For the text-containing cell, return its midpoint in (X, Y) coordinate format. 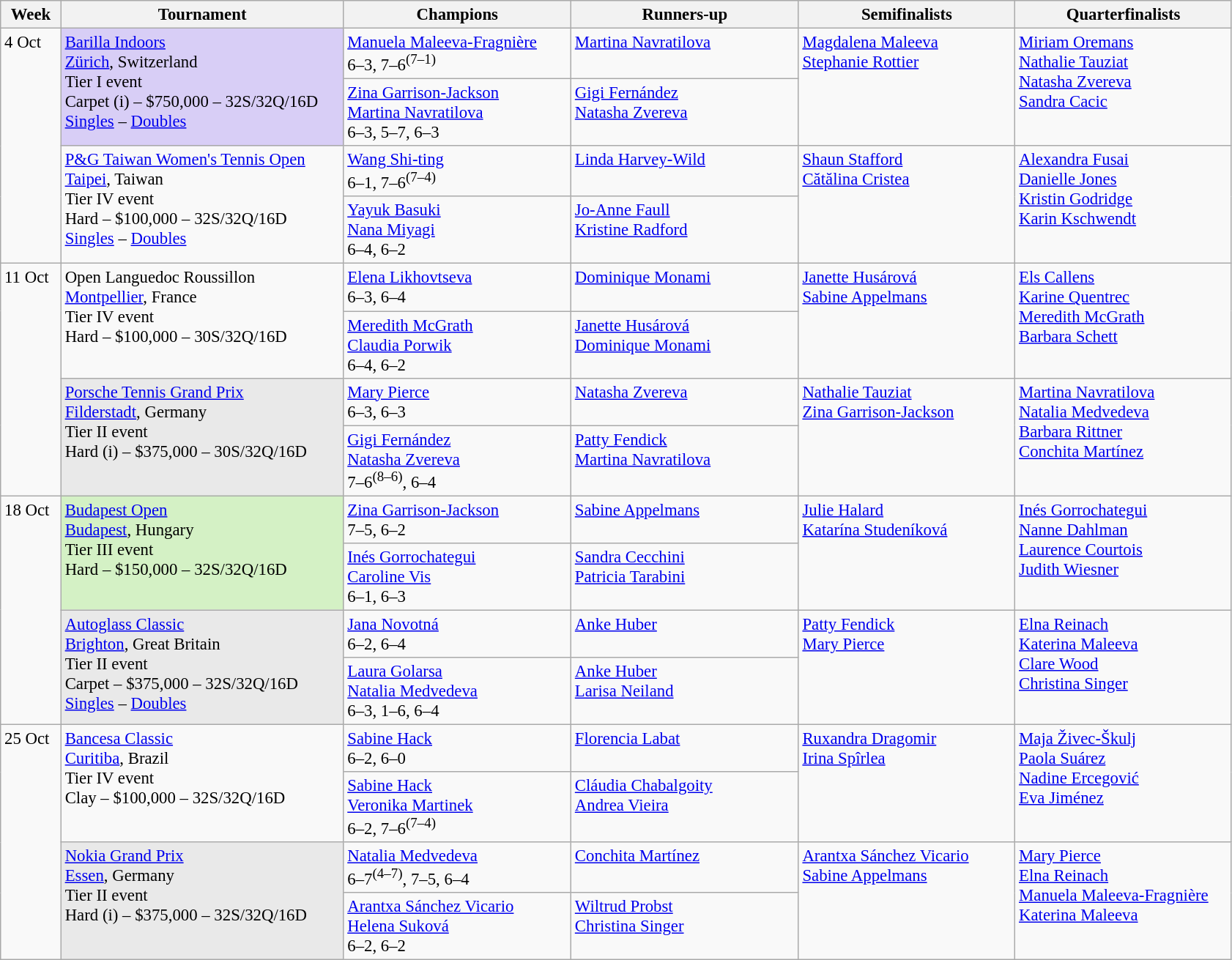
Alexandra Fusai Danielle Jones Kristin Godridge Karin Kschwendt (1124, 205)
Sabine Hack Veronika Martinek 6–2, 7–6(7–4) (457, 807)
Maja Živec-Škulj Paola Suárez Nadine Ercegović Eva Jiménez (1124, 784)
Champions (457, 15)
Miriam Oremans Nathalie Tauziat Natasha Zvereva Sandra Cacic (1124, 88)
Nokia Grand Prix Essen, Germany Tier II event Hard (i) – $375,000 – 32S/32Q/16D (202, 901)
Runners-up (686, 15)
Manuela Maleeva-Fragnière6–3, 7–6(7–1) (457, 54)
Arantxa Sánchez Vicario Helena Suková 6–2, 6–2 (457, 926)
18 Oct (31, 610)
Inés Gorrochategui Nanne Dahlman Laurence Courtois Judith Wiesner (1124, 553)
Natasha Zvereva (686, 401)
Julie Halard Katarína Studeníková (907, 553)
4 Oct (31, 146)
Martina Navratilova Natalia Medvedeva Barbara Rittner Conchita Martínez (1124, 436)
Arantxa Sánchez Vicario Sabine Appelmans (907, 901)
Shaun Stafford Cătălina Cristea (907, 205)
Natalia Medvedeva6–7(4–7), 7–5, 6–4 (457, 867)
Autoglass Classic Brighton, Great Britain Tier II event Carpet – $375,000 – 32S/32Q/16DSingles – Doubles (202, 667)
Linda Harvey-Wild (686, 171)
Mary Pierce Elna Reinach Manuela Maleeva-Fragnière Katerina Maleeva (1124, 901)
Jo-Anne Faull Kristine Radford (686, 230)
Sabine Hack6–2, 6–0 (457, 748)
Anke Huber (686, 634)
Inés Gorrochategui Caroline Vis 6–1, 6–3 (457, 577)
Elna Reinach Katerina Maleeva Clare Wood Christina Singer (1124, 667)
Ruxandra Dragomir Irina Spîrlea (907, 784)
Florencia Labat (686, 748)
Tournament (202, 15)
25 Oct (31, 842)
Mary Pierce6–3, 6–3 (457, 401)
Zina Garrison-Jackson7–5, 6–2 (457, 520)
Zina Garrison-Jackson Martina Navratilova 6–3, 5–7, 6–3 (457, 113)
Anke Huber Larisa Neiland (686, 691)
Budapest Open Budapest, Hungary Tier III event Hard – $150,000 – 32S/32Q/16D (202, 553)
Martina Navratilova (686, 54)
Porsche Tennis Grand Prix Filderstadt, Germany Tier II event Hard (i) – $375,000 – 30S/32Q/16D (202, 436)
Sandra Cecchini Patricia Tarabini (686, 577)
Gigi Fernández Natasha Zvereva (686, 113)
Barilla Indoors Zürich, Switzerland Tier I event Carpet (i) – $750,000 – 32S/32Q/16DSingles – Doubles (202, 88)
Laura Golarsa Natalia Medvedeva 6–3, 1–6, 6–4 (457, 691)
Dominique Monami (686, 287)
Wiltrud Probst Christina Singer (686, 926)
Gigi Fernández Natasha Zvereva 7–6(8–6), 6–4 (457, 461)
Sabine Appelmans (686, 520)
Elena Likhovtseva6–3, 6–4 (457, 287)
Open Languedoc Roussillon Montpellier, France Tier IV event Hard – $100,000 – 30S/32Q/16D (202, 321)
Meredith McGrath Claudia Porwik 6–4, 6–2 (457, 345)
Magdalena Maleeva Stephanie Rottier (907, 88)
P&G Taiwan Women's Tennis Open Taipei, Taiwan Tier IV event Hard – $100,000 – 32S/32Q/16DSingles – Doubles (202, 205)
Wang Shi-ting6–1, 7–6(7–4) (457, 171)
Patty Fendick Martina Navratilova (686, 461)
Patty Fendick Mary Pierce (907, 667)
Semifinalists (907, 15)
Week (31, 15)
Jana Novotná6–2, 6–4 (457, 634)
Cláudia Chabalgoity Andrea Vieira (686, 807)
Yayuk Basuki Nana Miyagi 6–4, 6–2 (457, 230)
Nathalie Tauziat Zina Garrison-Jackson (907, 436)
Quarterfinalists (1124, 15)
11 Oct (31, 379)
Janette Husárová Dominique Monami (686, 345)
Bancesa Classic Curitiba, Brazil Tier IV event Clay – $100,000 – 32S/32Q/16D (202, 784)
Janette Husárová Sabine Appelmans (907, 321)
Conchita Martínez (686, 867)
Els Callens Karine Quentrec Meredith McGrath Barbara Schett (1124, 321)
